Search for the cell housing the specified text and yield its [x, y] center coordinate. 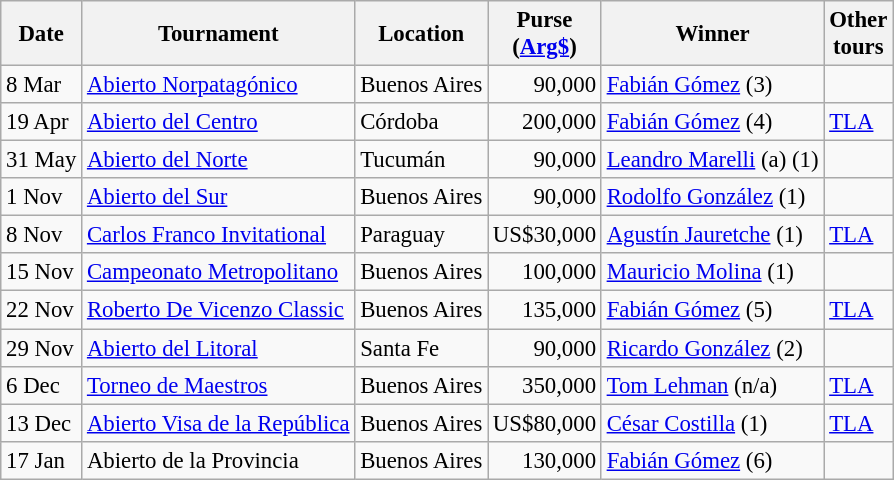
Tucumán [422, 160]
Abierto Norpatagónico [218, 85]
Rodolfo González (1) [712, 197]
Abierto de la Provincia [218, 460]
6 Dec [42, 385]
Paraguay [422, 235]
100,000 [545, 273]
Mauricio Molina (1) [712, 273]
Abierto del Litoral [218, 348]
17 Jan [42, 460]
Fabián Gómez (4) [712, 122]
15 Nov [42, 273]
US$30,000 [545, 235]
Santa Fe [422, 348]
Abierto del Norte [218, 160]
Agustín Jauretche (1) [712, 235]
29 Nov [42, 348]
Othertours [858, 34]
Fabián Gómez (5) [712, 310]
Date [42, 34]
1 Nov [42, 197]
Tournament [218, 34]
Purse(Arg$) [545, 34]
Winner [712, 34]
Abierto Visa de la República [218, 423]
8 Nov [42, 235]
Tom Lehman (n/a) [712, 385]
US$80,000 [545, 423]
Carlos Franco Invitational [218, 235]
135,000 [545, 310]
Córdoba [422, 122]
Campeonato Metropolitano [218, 273]
Fabián Gómez (3) [712, 85]
130,000 [545, 460]
13 Dec [42, 423]
19 Apr [42, 122]
350,000 [545, 385]
Ricardo González (2) [712, 348]
22 Nov [42, 310]
Abierto del Sur [218, 197]
200,000 [545, 122]
Torneo de Maestros [218, 385]
Leandro Marelli (a) (1) [712, 160]
Fabián Gómez (6) [712, 460]
César Costilla (1) [712, 423]
Abierto del Centro [218, 122]
31 May [42, 160]
Location [422, 34]
Roberto De Vicenzo Classic [218, 310]
8 Mar [42, 85]
